Search for the cell housing the specified text and yield its [X, Y] center coordinate. 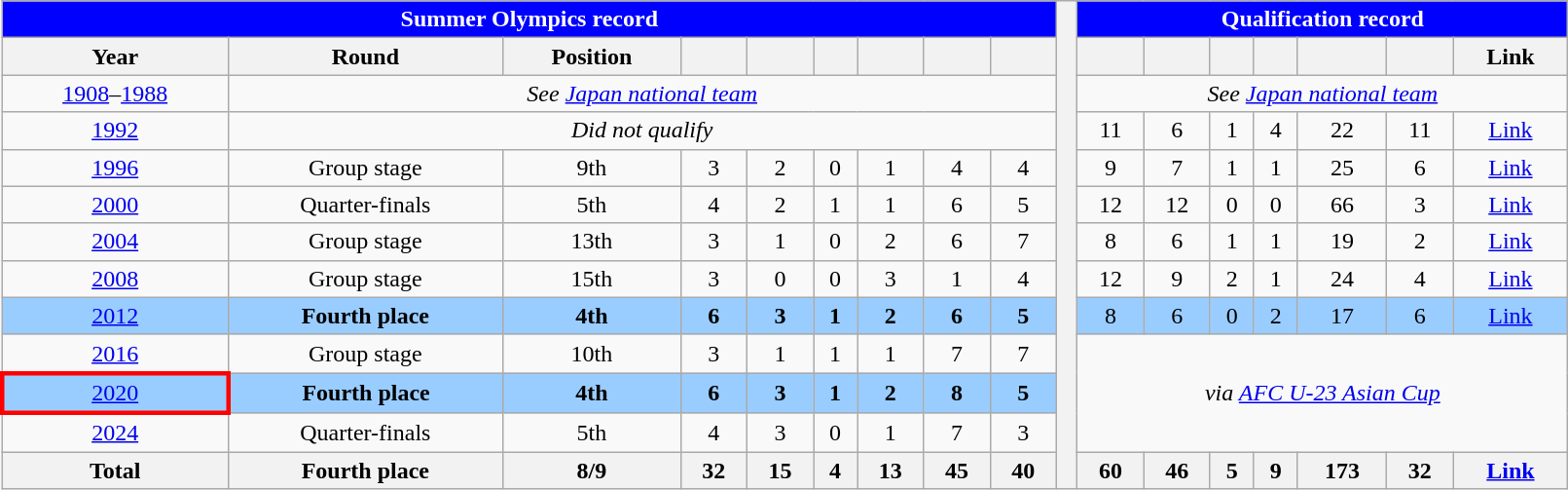
via AFC U-23 Asian Cup [1323, 393]
24 [1342, 279]
66 [1342, 205]
2020 [115, 394]
45 [957, 471]
13th [592, 242]
15 [780, 471]
Qualification record [1323, 19]
17 [1342, 316]
2004 [115, 242]
15th [592, 279]
2000 [115, 205]
40 [1023, 471]
60 [1111, 471]
1992 [115, 131]
1996 [115, 168]
Did not qualify [642, 131]
19 [1342, 242]
13 [891, 471]
25 [1342, 168]
46 [1177, 471]
Position [592, 57]
Total [115, 471]
2024 [115, 433]
9th [592, 168]
1908–1988 [115, 94]
8/9 [592, 471]
22 [1342, 131]
2016 [115, 354]
Summer Olympics record [529, 19]
2012 [115, 316]
2008 [115, 279]
Year [115, 57]
173 [1342, 471]
10th [592, 354]
Round [366, 57]
